Capture the cell that displays the provided text and extract its (x, y) central coordinate. 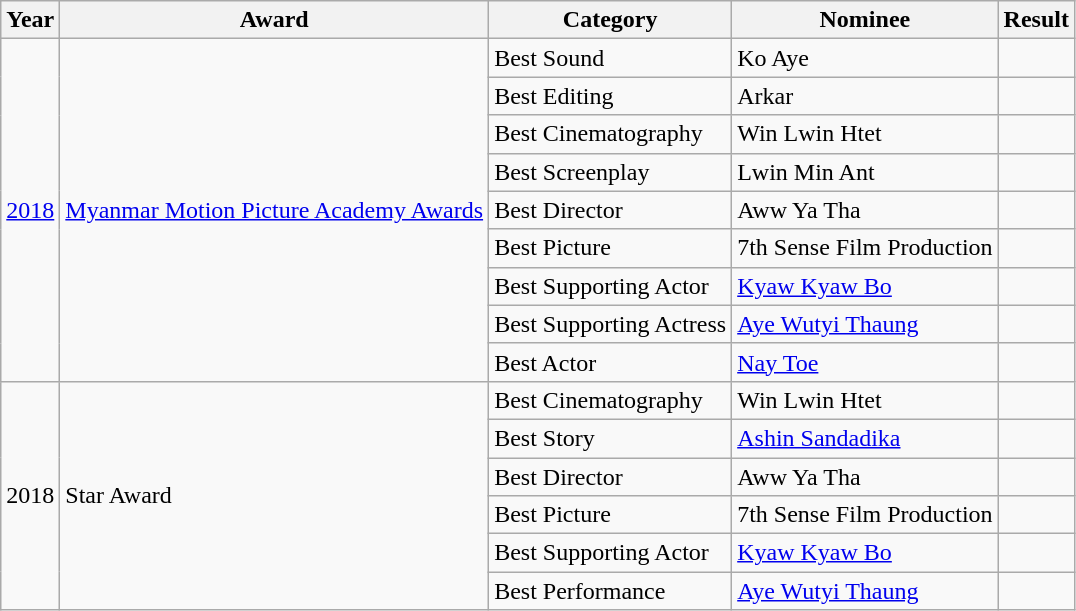
Result (1036, 20)
Lwin Min Ant (865, 172)
Nominee (865, 20)
Best Performance (610, 591)
Ko Aye (865, 58)
Category (610, 20)
Myanmar Motion Picture Academy Awards (274, 210)
Award (274, 20)
Best Actor (610, 362)
Arkar (865, 96)
Best Screenplay (610, 172)
Year (30, 20)
Ashin Sandadika (865, 438)
Best Sound (610, 58)
Star Award (274, 495)
Nay Toe (865, 362)
Best Story (610, 438)
Best Supporting Actress (610, 324)
Best Editing (610, 96)
